Provide the [X, Y] coordinate of the cell's center where the given text is located.  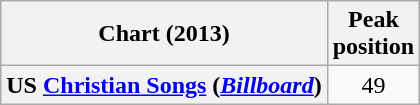
US Christian Songs (Billboard) [164, 85]
Chart (2013) [164, 34]
49 [373, 85]
Peakposition [373, 34]
